Search for the cell housing the specified text and yield its [x, y] center coordinate. 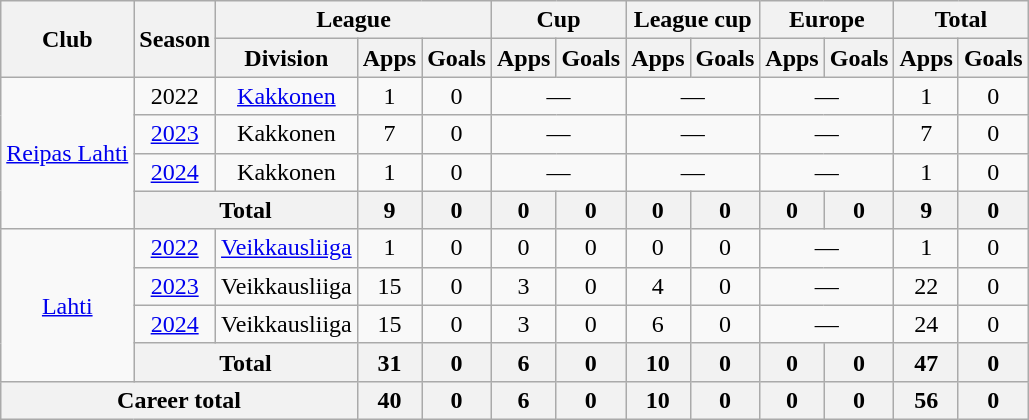
Lahti [68, 305]
Division [287, 58]
56 [926, 400]
Reipas Lahti [68, 153]
League cup [693, 20]
31 [389, 362]
4 [658, 286]
Season [175, 39]
Club [68, 39]
League [354, 20]
Europe [827, 20]
Cup [558, 20]
22 [926, 286]
Career total [179, 400]
47 [926, 362]
24 [926, 324]
40 [389, 400]
